Return [X, Y] of the center of cell containing provided text 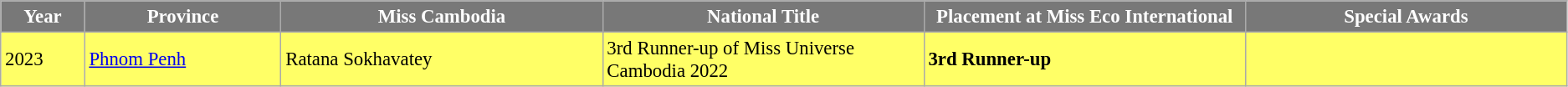
3rd Runner-up of Miss Universe Cambodia 2022 [763, 60]
Ratana Sokhavatey [442, 60]
Special Awards [1406, 17]
National Title [763, 17]
Year [43, 17]
Placement at Miss Eco International [1084, 17]
3rd Runner-up [1084, 60]
Phnom Penh [182, 60]
2023 [43, 60]
Miss Cambodia [442, 17]
Province [182, 17]
